Identify which cell holds the provided text, then report its [X, Y] central coordinate. 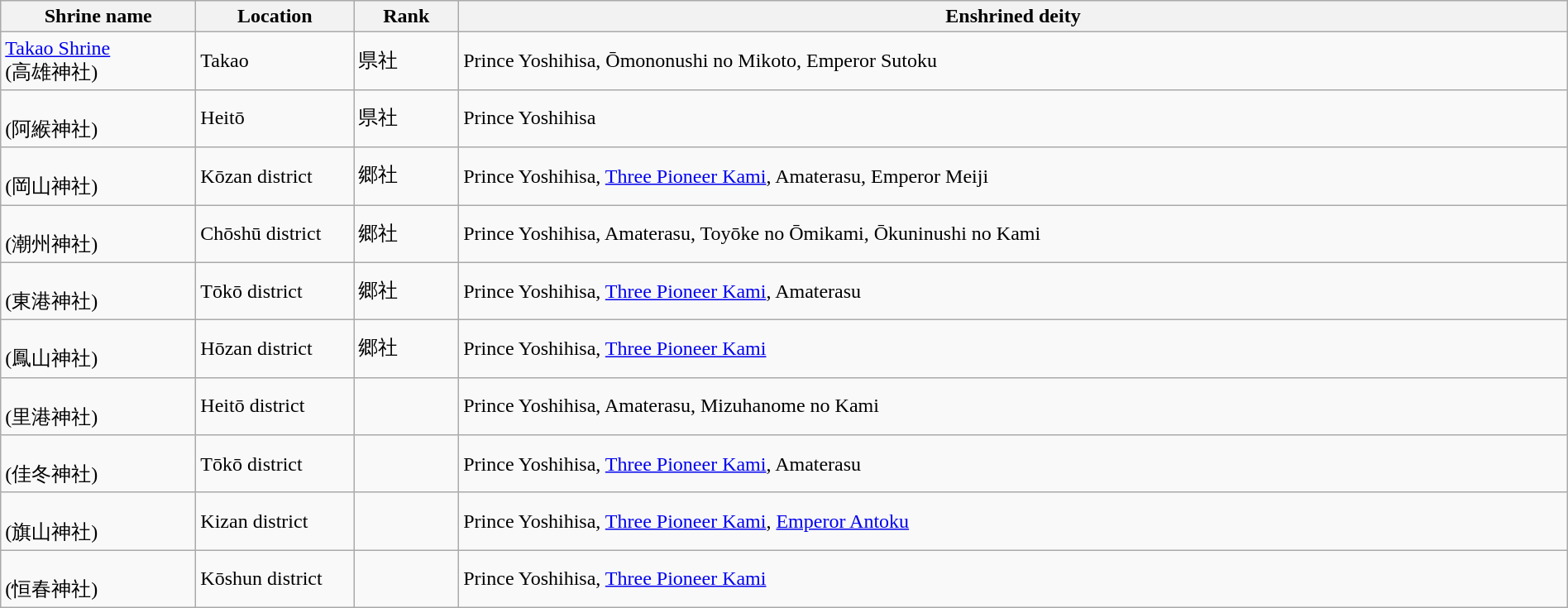
(東港神社) [98, 291]
(阿緱神社) [98, 118]
Shrine name [98, 17]
Takao Shrine(高雄神社) [98, 61]
(佳冬神社) [98, 464]
Kōzan district [275, 176]
Heitō [275, 118]
Prince Yoshihisa [1014, 118]
(潮州神社) [98, 234]
Enshrined deity [1014, 17]
Hōzan district [275, 349]
Location [275, 17]
(旗山神社) [98, 521]
Takao [275, 61]
(里港神社) [98, 406]
Heitō district [275, 406]
Prince Yoshihisa, Amaterasu, Mizuhanome no Kami [1014, 406]
Chōshū district [275, 234]
(岡山神社) [98, 176]
(恒春神社) [98, 579]
Kōshun district [275, 579]
Prince Yoshihisa, Three Pioneer Kami, Emperor Antoku [1014, 521]
Rank [407, 17]
Prince Yoshihisa, Amaterasu, Toyōke no Ōmikami, Ōkuninushi no Kami [1014, 234]
(鳳山神社) [98, 349]
Prince Yoshihisa, Ōmononushi no Mikoto, Emperor Sutoku [1014, 61]
Kizan district [275, 521]
Prince Yoshihisa, Three Pioneer Kami, Amaterasu, Emperor Meiji [1014, 176]
